Find where the given text appears and provide that cell's center as (x, y) coordinate. 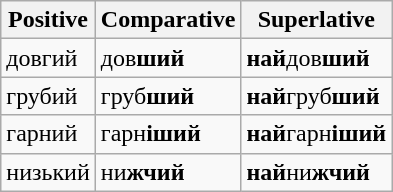
Comparative (168, 20)
низький (48, 172)
гарніший (168, 134)
грубий (48, 96)
найнижчий (316, 172)
Superlative (316, 20)
Positive (48, 20)
грубший (168, 96)
довгий (48, 58)
найгарніший (316, 134)
гарний (48, 134)
найдовший (316, 58)
найгрубший (316, 96)
нижчий (168, 172)
довший (168, 58)
